Search for the cell housing the specified text and yield its [x, y] center coordinate. 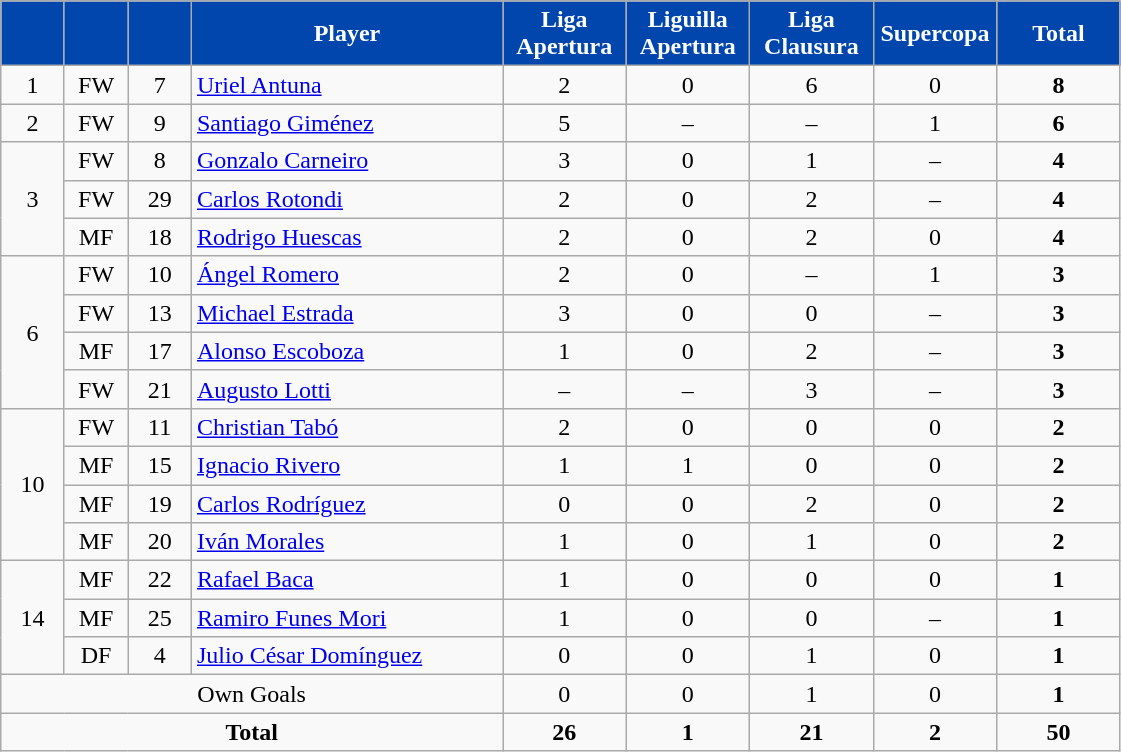
Liguilla Apertura [688, 34]
Ángel Romero [346, 275]
Carlos Rotondi [346, 199]
7 [160, 85]
Uriel Antuna [346, 85]
Alonso Escoboza [346, 351]
Ramiro Funes Mori [346, 618]
Julio César Domínguez [346, 656]
Iván Morales [346, 542]
9 [160, 123]
14 [33, 618]
19 [160, 503]
50 [1059, 732]
DF [96, 656]
11 [160, 427]
Supercopa [935, 34]
29 [160, 199]
Michael Estrada [346, 313]
22 [160, 580]
Rodrigo Huescas [346, 237]
18 [160, 237]
20 [160, 542]
25 [160, 618]
Christian Tabó [346, 427]
Liga Apertura [564, 34]
5 [564, 123]
17 [160, 351]
26 [564, 732]
Liga Clausura [812, 34]
Rafael Baca [346, 580]
Gonzalo Carneiro [346, 161]
15 [160, 465]
Augusto Lotti [346, 389]
Ignacio Rivero [346, 465]
Player [346, 34]
Carlos Rodríguez [346, 503]
Santiago Giménez [346, 123]
Own Goals [252, 694]
13 [160, 313]
